Identify which cell holds the provided text, then report its (X, Y) central coordinate. 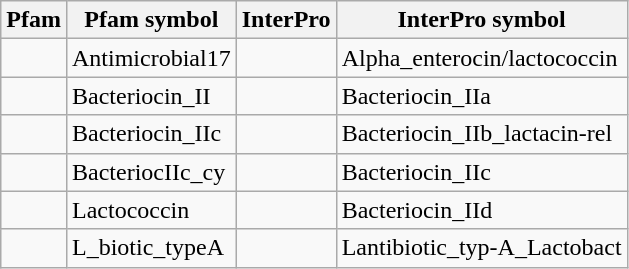
InterPro symbol (482, 20)
Bacteriocin_II (151, 96)
Bacteriocin_IId (482, 210)
Lactococcin (151, 210)
Lantibiotic_typ-A_Lactobact (482, 248)
InterPro (286, 20)
BacteriocIIc_cy (151, 172)
Bacteriocin_IIb_lactacin-rel (482, 134)
Pfam symbol (151, 20)
Bacteriocin_IIa (482, 96)
Pfam (34, 20)
Alpha_enterocin/lactococcin (482, 58)
Antimicrobial17 (151, 58)
L_biotic_typeA (151, 248)
